From the cell containing the given text, extract its center point as [X, Y] coordinate. 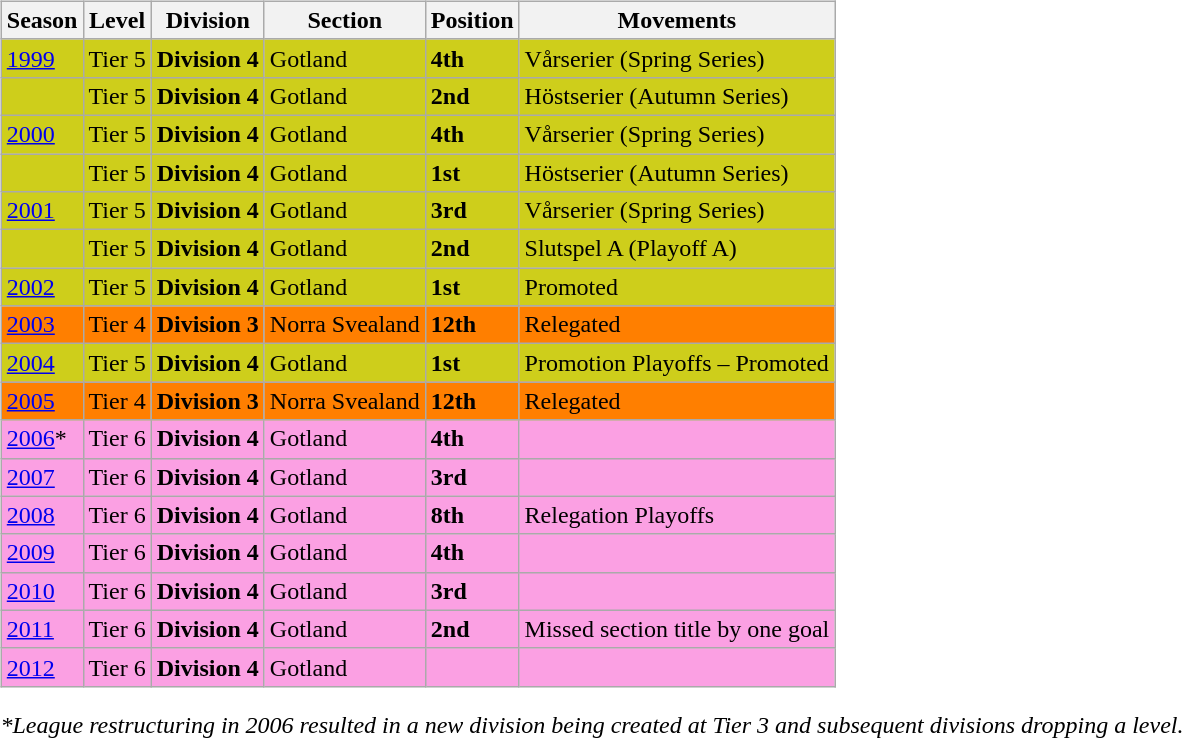
Relegation Playoffs [677, 515]
Position [472, 20]
Section [344, 20]
Level [117, 20]
Division [208, 20]
2003 [42, 325]
2008 [42, 515]
Slutspel A (Playoff A) [677, 249]
2006* [42, 439]
2010 [42, 591]
2011 [42, 629]
Movements [677, 20]
2007 [42, 477]
2012 [42, 667]
Promoted [677, 287]
Missed section title by one goal [677, 629]
2004 [42, 363]
2002 [42, 287]
Promotion Playoffs – Promoted [677, 363]
8th [472, 515]
2000 [42, 134]
1999 [42, 58]
2005 [42, 401]
Season [42, 20]
2009 [42, 553]
2001 [42, 211]
